Return the (X, Y) coordinate for the center point of the cell that contains the specified text.  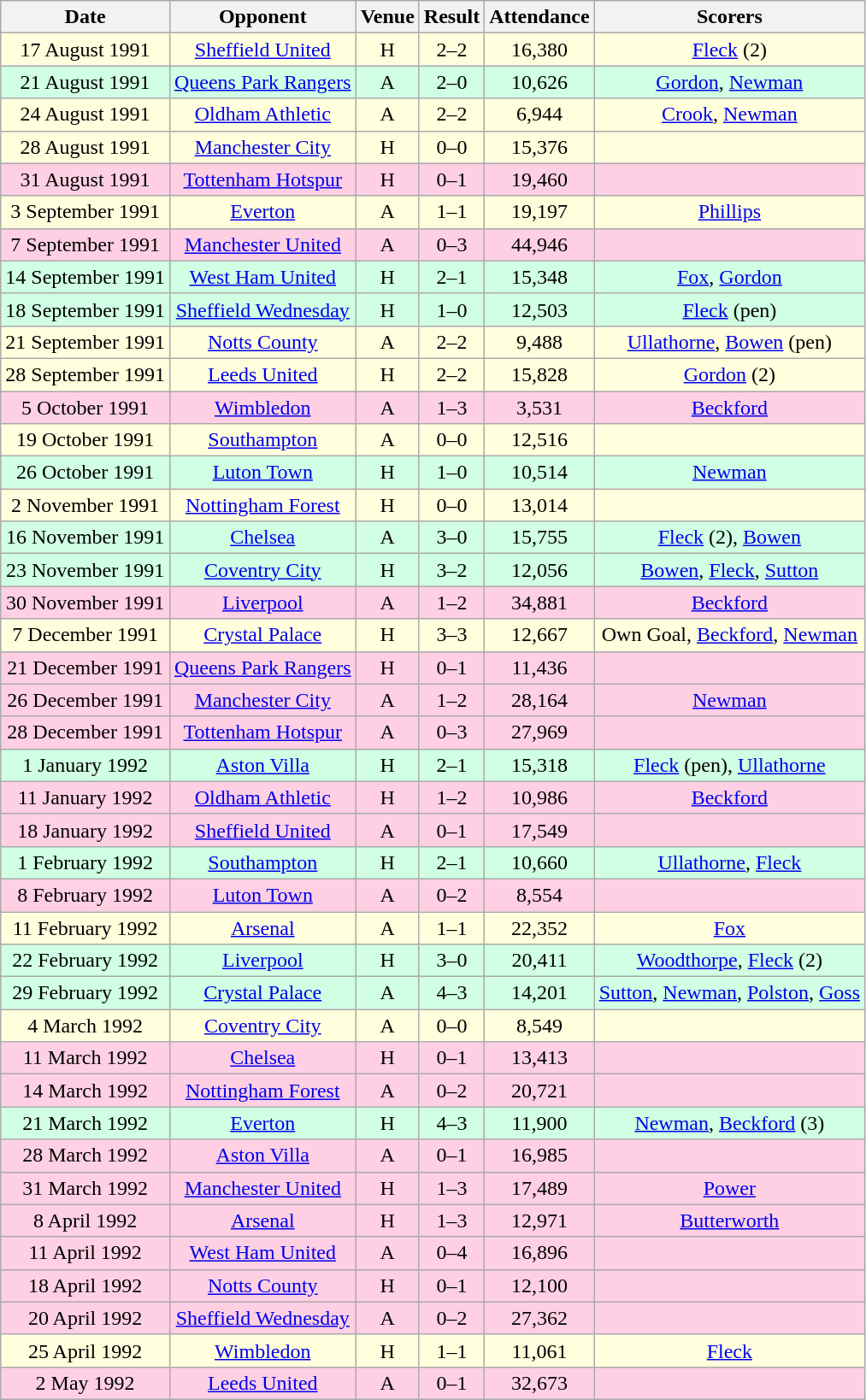
15,755 (539, 538)
Fox, Gordon (729, 277)
14 September 1991 (85, 277)
14,201 (539, 993)
11,900 (539, 1123)
3–3 (451, 635)
29 February 1992 (85, 993)
32,673 (539, 1383)
11,061 (539, 1350)
10,514 (539, 473)
Fleck (2), Bowen (729, 538)
Gordon (2) (729, 374)
Phillips (729, 212)
34,881 (539, 603)
Bowen, Fleck, Sutton (729, 570)
21 September 1991 (85, 342)
8 April 1992 (85, 1221)
12,667 (539, 635)
Fleck (pen), Ullathorne (729, 765)
Date (85, 17)
21 December 1991 (85, 668)
11 March 1992 (85, 1058)
27,362 (539, 1318)
17 August 1991 (85, 50)
Fleck (pen) (729, 309)
28 September 1991 (85, 374)
12,516 (539, 440)
2 November 1991 (85, 505)
11,436 (539, 668)
28 March 1992 (85, 1156)
16,380 (539, 50)
20,721 (539, 1091)
19,197 (539, 212)
Scorers (729, 17)
Fleck (729, 1350)
7 December 1991 (85, 635)
11 January 1992 (85, 797)
20 April 1992 (85, 1318)
21 August 1991 (85, 82)
26 December 1991 (85, 700)
23 November 1991 (85, 570)
0–4 (451, 1253)
18 April 1992 (85, 1285)
10,660 (539, 862)
9,488 (539, 342)
20,411 (539, 961)
21 March 1992 (85, 1123)
19 October 1991 (85, 440)
18 January 1992 (85, 830)
Power (729, 1188)
11 April 1992 (85, 1253)
31 March 1992 (85, 1188)
10,626 (539, 82)
12,971 (539, 1221)
6,944 (539, 115)
13,413 (539, 1058)
16 November 1991 (85, 538)
Fox (729, 927)
12,503 (539, 309)
7 September 1991 (85, 244)
30 November 1991 (85, 603)
3–2 (451, 570)
13,014 (539, 505)
1 January 1992 (85, 765)
Result (451, 17)
10,986 (539, 797)
17,489 (539, 1188)
2–0 (451, 82)
Attendance (539, 17)
2 May 1992 (85, 1383)
22 February 1992 (85, 961)
14 March 1992 (85, 1091)
8,554 (539, 895)
28 August 1991 (85, 147)
Woodthorpe, Fleck (2) (729, 961)
16,985 (539, 1156)
11 February 1992 (85, 927)
Butterworth (729, 1221)
8,549 (539, 1026)
5 October 1991 (85, 408)
Venue (387, 17)
31 August 1991 (85, 179)
25 April 1992 (85, 1350)
Gordon, Newman (729, 82)
18 September 1991 (85, 309)
8 February 1992 (85, 895)
12,056 (539, 570)
15,318 (539, 765)
Ullathorne, Bowen (pen) (729, 342)
28 December 1991 (85, 732)
Newman, Beckford (3) (729, 1123)
Fleck (2) (729, 50)
28,164 (539, 700)
4 March 1992 (85, 1026)
15,828 (539, 374)
26 October 1991 (85, 473)
15,348 (539, 277)
27,969 (539, 732)
Own Goal, Beckford, Newman (729, 635)
Opponent (262, 17)
16,896 (539, 1253)
24 August 1991 (85, 115)
3,531 (539, 408)
15,376 (539, 147)
19,460 (539, 179)
3 September 1991 (85, 212)
Ullathorne, Fleck (729, 862)
17,549 (539, 830)
1 February 1992 (85, 862)
12,100 (539, 1285)
Sutton, Newman, Polston, Goss (729, 993)
22,352 (539, 927)
44,946 (539, 244)
Crook, Newman (729, 115)
